Scan for the cell matching the given text and deliver its [x, y] coordinate at center. 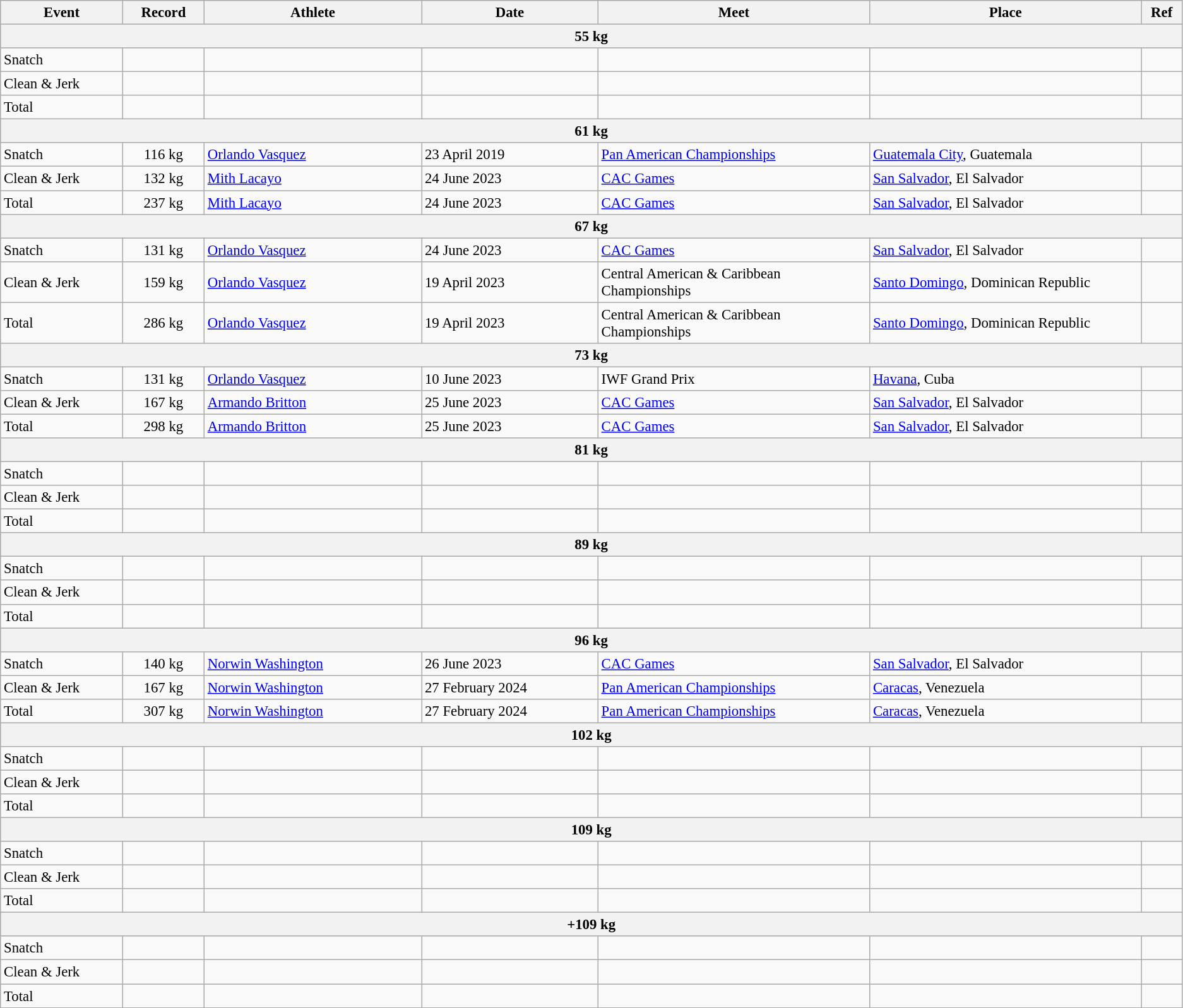
Date [510, 13]
307 kg [163, 711]
102 kg [591, 735]
Place [1006, 13]
140 kg [163, 663]
286 kg [163, 323]
159 kg [163, 282]
Ref [1162, 13]
298 kg [163, 426]
81 kg [591, 450]
116 kg [163, 155]
Havana, Cuba [1006, 379]
Event [62, 13]
109 kg [591, 830]
132 kg [163, 179]
73 kg [591, 355]
Athlete [312, 13]
61 kg [591, 131]
89 kg [591, 545]
+109 kg [591, 925]
10 June 2023 [510, 379]
96 kg [591, 640]
Meet [734, 13]
26 June 2023 [510, 663]
IWF Grand Prix [734, 379]
55 kg [591, 37]
Record [163, 13]
237 kg [163, 203]
Guatemala City, Guatemala [1006, 155]
67 kg [591, 226]
23 April 2019 [510, 155]
